Detect which cell encompasses the target text, then output its [X, Y] center coordinate. 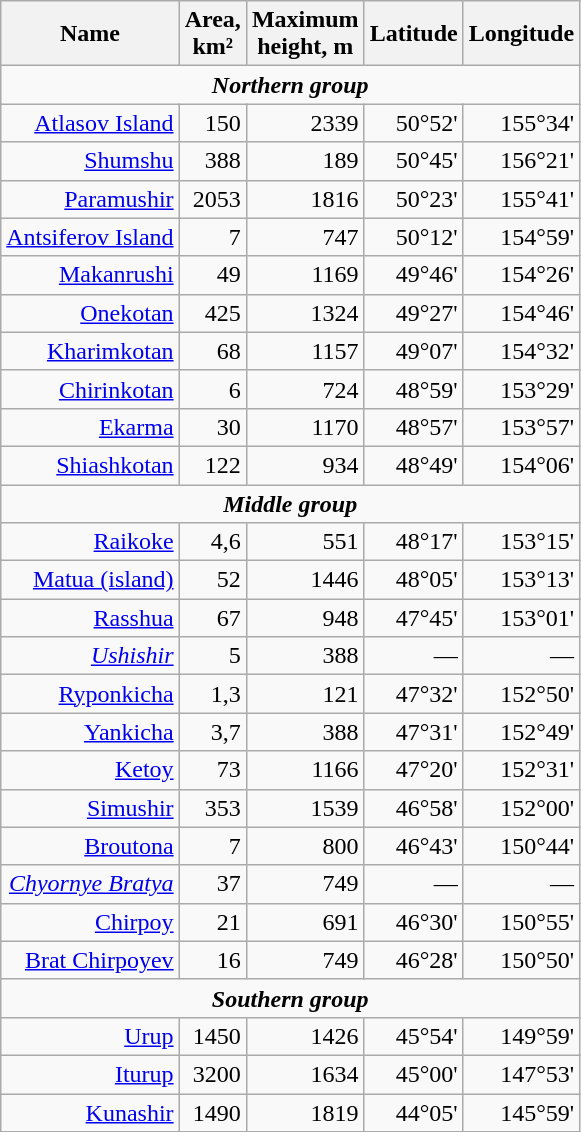
150 [212, 123]
50°12' [414, 237]
Maximum height, m [305, 34]
37 [212, 884]
47°20' [414, 770]
1539 [305, 808]
1446 [305, 580]
46°58' [414, 808]
68 [212, 351]
121 [305, 694]
Onekotan [90, 313]
Area, km² [212, 34]
1166 [305, 770]
145°59' [521, 1113]
Urup [90, 1036]
67 [212, 618]
Chirinkotan [90, 389]
Ketoy [90, 770]
122 [212, 465]
Iturup [90, 1074]
Shumshu [90, 161]
156°21' [521, 161]
Chirpoy [90, 922]
934 [305, 465]
45°00' [414, 1074]
52 [212, 580]
47°45' [414, 618]
Brat Chirpoyev [90, 960]
1819 [305, 1113]
48°49' [414, 465]
1,3 [212, 694]
691 [305, 922]
154°06' [521, 465]
155°34' [521, 123]
1170 [305, 427]
Southern group [290, 998]
154°26' [521, 275]
800 [305, 846]
152°50' [521, 694]
Antsiferov Island [90, 237]
47°32' [414, 694]
154°32' [521, 351]
152°31' [521, 770]
30 [212, 427]
353 [212, 808]
44°05' [414, 1113]
153°01' [521, 618]
155°41' [521, 199]
150°50' [521, 960]
45°54' [414, 1036]
50°23' [414, 199]
149°59' [521, 1036]
153°15' [521, 542]
724 [305, 389]
Chyornye Bratya [90, 884]
153°29' [521, 389]
150°44' [521, 846]
49°46' [414, 275]
Name [90, 34]
46°30' [414, 922]
6 [212, 389]
1450 [212, 1036]
50°45' [414, 161]
1324 [305, 313]
189 [305, 161]
73 [212, 770]
Ekarma [90, 427]
1634 [305, 1074]
48°17' [414, 542]
4,6 [212, 542]
1426 [305, 1036]
1490 [212, 1113]
3,7 [212, 732]
Ryponkicha [90, 694]
Simushir [90, 808]
48°57' [414, 427]
747 [305, 237]
Paramushir [90, 199]
49 [212, 275]
1816 [305, 199]
49°07' [414, 351]
50°52' [414, 123]
Shiashkotan [90, 465]
Ushishir [90, 656]
1157 [305, 351]
2339 [305, 123]
152°00' [521, 808]
Kharimkotan [90, 351]
48°59' [414, 389]
948 [305, 618]
Makanrushi [90, 275]
551 [305, 542]
Rasshua [90, 618]
153°57' [521, 427]
49°27' [414, 313]
Yankicha [90, 732]
3200 [212, 1074]
Atlasov Island [90, 123]
152°49' [521, 732]
1169 [305, 275]
Kunashir [90, 1113]
147°53' [521, 1074]
153°13' [521, 580]
47°31' [414, 732]
Matua (island) [90, 580]
5 [212, 656]
150°55' [521, 922]
Raikoke [90, 542]
16 [212, 960]
Latitude [414, 34]
425 [212, 313]
48°05' [414, 580]
21 [212, 922]
154°59' [521, 237]
Middle group [290, 503]
Longitude [521, 34]
154°46' [521, 313]
Broutona [90, 846]
Northern group [290, 85]
46°43' [414, 846]
46°28' [414, 960]
2053 [212, 199]
